Identify which cell holds the provided text, then report its [x, y] central coordinate. 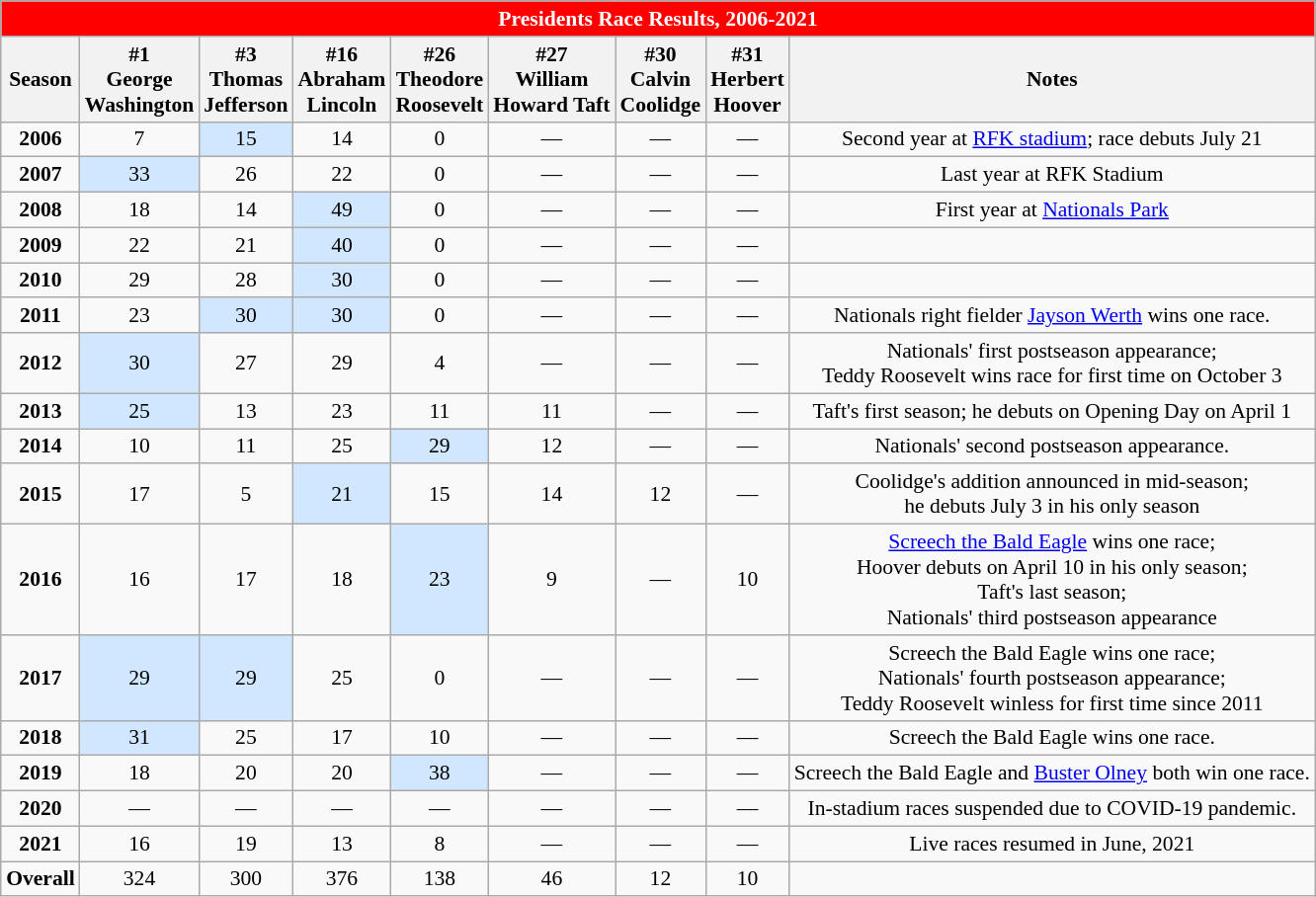
2008 [41, 209]
#26TheodoreRoosevelt [439, 79]
First year at Nationals Park [1052, 209]
Second year at RFK stadium; race debuts July 21 [1052, 139]
#27WilliamHoward Taft [551, 79]
Screech the Bald Eagle wins one race;Nationals' fourth postseason appearance;Teddy Roosevelt winless for first time since 2011 [1052, 678]
Overall [41, 879]
Screech the Bald Eagle wins one race. [1052, 738]
Notes [1052, 79]
Screech the Bald Eagle and Buster Olney both win one race. [1052, 774]
7 [140, 139]
8 [439, 844]
#3ThomasJefferson [245, 79]
138 [439, 879]
Screech the Bald Eagle wins one race;Hoover debuts on April 10 in his only season; Taft's last season;Nationals' third postseason appearance [1052, 579]
40 [342, 245]
2010 [41, 281]
9 [551, 579]
4 [439, 364]
Presidents Race Results, 2006-2021 [658, 19]
324 [140, 879]
27 [245, 364]
Season [41, 79]
2015 [41, 494]
#30CalvinCoolidge [661, 79]
300 [245, 879]
2007 [41, 175]
2011 [41, 315]
#1GeorgeWashington [140, 79]
Coolidge's addition announced in mid-season;he debuts July 3 in his only season [1052, 494]
2017 [41, 678]
49 [342, 209]
Last year at RFK Stadium [1052, 175]
2018 [41, 738]
2013 [41, 411]
2016 [41, 579]
26 [245, 175]
33 [140, 175]
2012 [41, 364]
Live races resumed in June, 2021 [1052, 844]
19 [245, 844]
#31HerbertHoover [747, 79]
31 [140, 738]
376 [342, 879]
28 [245, 281]
2019 [41, 774]
2009 [41, 245]
Nationals' first postseason appearance;Teddy Roosevelt wins race for first time on October 3 [1052, 364]
46 [551, 879]
5 [245, 494]
Taft's first season; he debuts on Opening Day on April 1 [1052, 411]
In-stadium races suspended due to COVID-19 pandemic. [1052, 808]
#16AbrahamLincoln [342, 79]
2014 [41, 447]
Nationals right fielder Jayson Werth wins one race. [1052, 315]
2020 [41, 808]
Nationals' second postseason appearance. [1052, 447]
2006 [41, 139]
2021 [41, 844]
38 [439, 774]
